Search for the cell housing the specified text and yield its (X, Y) center coordinate. 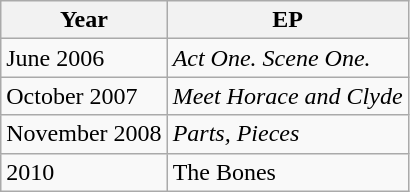
Meet Horace and Clyde (288, 96)
Act One. Scene One. (288, 58)
EP (288, 20)
November 2008 (84, 134)
Year (84, 20)
Parts, Pieces (288, 134)
2010 (84, 172)
The Bones (288, 172)
June 2006 (84, 58)
October 2007 (84, 96)
